Return the (x, y) coordinate for the center point of the cell that contains the specified text.  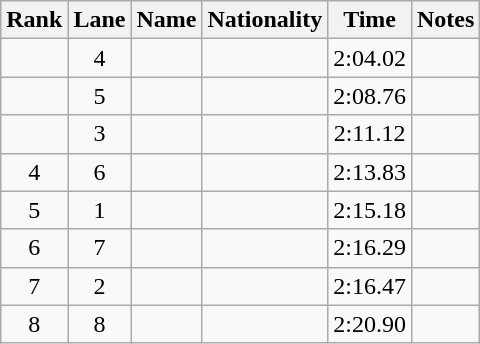
1 (100, 210)
2:16.29 (370, 248)
Time (370, 20)
Name (166, 20)
2:15.18 (370, 210)
3 (100, 134)
Lane (100, 20)
2 (100, 286)
2:04.02 (370, 58)
Nationality (265, 20)
2:13.83 (370, 172)
2:08.76 (370, 96)
2:20.90 (370, 324)
Notes (445, 20)
Rank (34, 20)
2:11.12 (370, 134)
2:16.47 (370, 286)
